Identify which cell holds the provided text, then report its [X, Y] central coordinate. 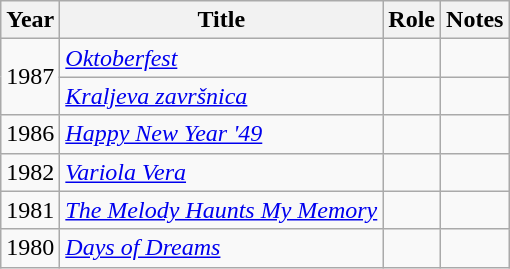
1987 [30, 77]
Kraljeva završnica [222, 96]
1982 [30, 172]
Year [30, 20]
1980 [30, 248]
Role [412, 20]
The Melody Haunts My Memory [222, 210]
1986 [30, 134]
Days of Dreams [222, 248]
Happy New Year '49 [222, 134]
1981 [30, 210]
Variola Vera [222, 172]
Oktoberfest [222, 58]
Notes [475, 20]
Title [222, 20]
